For the text-containing cell, return its midpoint in (X, Y) coordinate format. 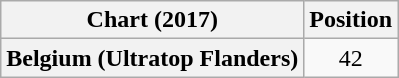
Chart (2017) (152, 20)
Belgium (Ultratop Flanders) (152, 58)
42 (351, 58)
Position (351, 20)
